Search for the cell housing the specified text and yield its [x, y] center coordinate. 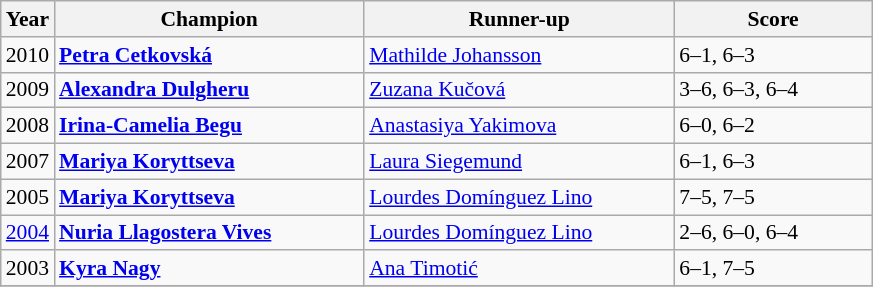
Anastasiya Yakimova [519, 126]
Ana Timotić [519, 269]
2010 [28, 55]
6–1, 7–5 [773, 269]
Alexandra Dulgheru [209, 90]
2–6, 6–0, 6–4 [773, 233]
2009 [28, 90]
2005 [28, 197]
3–6, 6–3, 6–4 [773, 90]
Irina-Camelia Begu [209, 126]
Petra Cetkovská [209, 55]
Year [28, 19]
Mathilde Johansson [519, 55]
Champion [209, 19]
2003 [28, 269]
7–5, 7–5 [773, 197]
2008 [28, 126]
Nuria Llagostera Vives [209, 233]
2004 [28, 233]
Zuzana Kučová [519, 90]
Laura Siegemund [519, 162]
Runner-up [519, 19]
6–0, 6–2 [773, 126]
Kyra Nagy [209, 269]
Score [773, 19]
2007 [28, 162]
